Extract the (x, y) coordinate from the center of the cell holding the provided text.  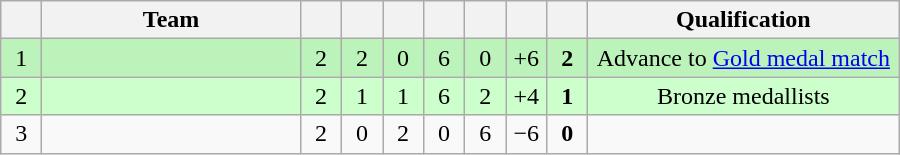
+4 (526, 96)
Team (172, 20)
Advance to Gold medal match (744, 58)
−6 (526, 134)
Bronze medallists (744, 96)
3 (22, 134)
Qualification (744, 20)
+6 (526, 58)
